Scan for the cell matching the given text and deliver its (X, Y) coordinate at center. 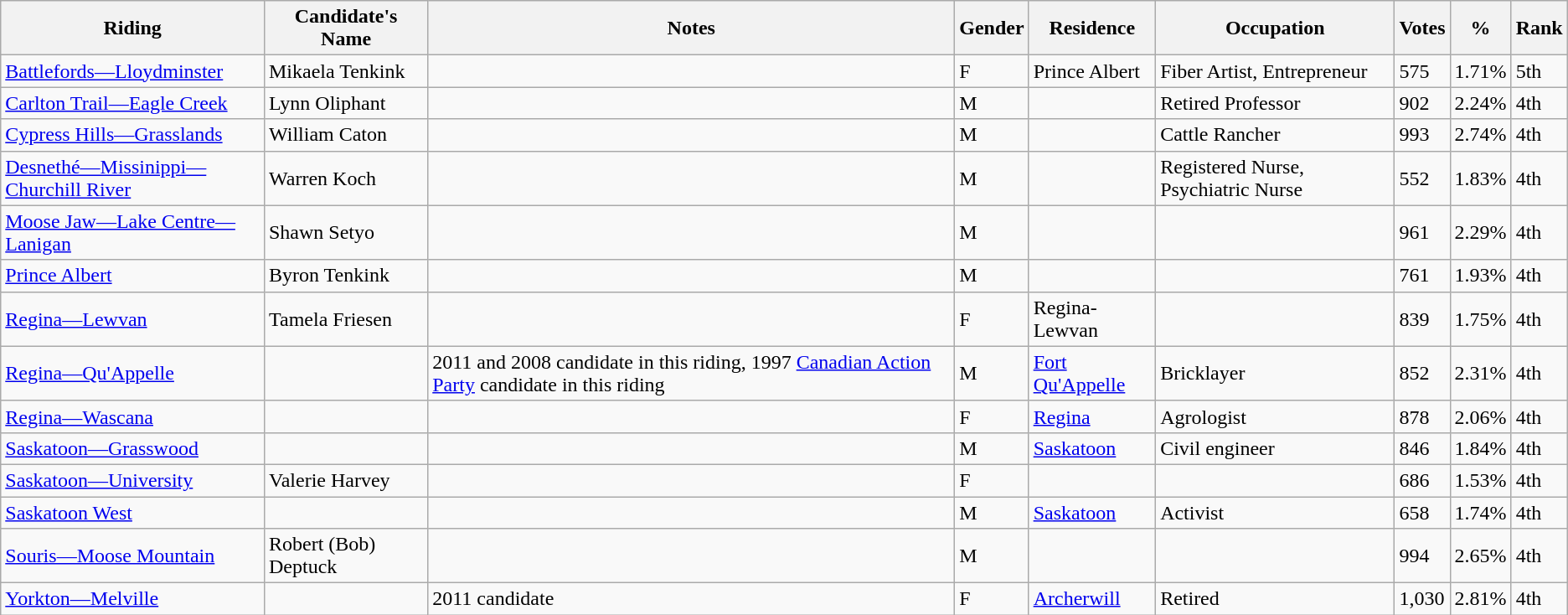
Agrologist (1275, 416)
878 (1422, 416)
1.75% (1481, 318)
2011 candidate (692, 599)
761 (1422, 276)
Regina (1092, 416)
2.74% (1481, 135)
993 (1422, 135)
Notes (692, 28)
Carlton Trail—Eagle Creek (132, 103)
2.31% (1481, 374)
Retired Professor (1275, 103)
Regina—Qu'Appelle (132, 374)
Robert (Bob) Deptuck (345, 556)
852 (1422, 374)
Archerwill (1092, 599)
994 (1422, 556)
Souris—Moose Mountain (132, 556)
Retired (1275, 599)
% (1481, 28)
Regina-Lewvan (1092, 318)
Tamela Friesen (345, 318)
5th (1540, 71)
Saskatoon—University (132, 480)
Occupation (1275, 28)
Lynn Oliphant (345, 103)
2.24% (1481, 103)
658 (1422, 512)
Cattle Rancher (1275, 135)
1.84% (1481, 448)
Votes (1422, 28)
Civil engineer (1275, 448)
Regina—Wascana (132, 416)
961 (1422, 233)
1.74% (1481, 512)
Shawn Setyo (345, 233)
2.06% (1481, 416)
Candidate's Name (345, 28)
Desnethé—Missinippi—Churchill River (132, 178)
Battlefords—Lloydminster (132, 71)
1.93% (1481, 276)
Valerie Harvey (345, 480)
Residence (1092, 28)
William Caton (345, 135)
1.83% (1481, 178)
Regina—Lewvan (132, 318)
Saskatoon—Grasswood (132, 448)
686 (1422, 480)
Warren Koch (345, 178)
2011 and 2008 candidate in this riding, 1997 Canadian Action Party candidate in this riding (692, 374)
Gender (992, 28)
575 (1422, 71)
2.29% (1481, 233)
846 (1422, 448)
1,030 (1422, 599)
Riding (132, 28)
Activist (1275, 512)
552 (1422, 178)
Fort Qu'Appelle (1092, 374)
2.81% (1481, 599)
839 (1422, 318)
Fiber Artist, Entrepreneur (1275, 71)
Mikaela Tenkink (345, 71)
1.71% (1481, 71)
Rank (1540, 28)
Registered Nurse, Psychiatric Nurse (1275, 178)
Byron Tenkink (345, 276)
Moose Jaw—Lake Centre—Lanigan (132, 233)
Saskatoon West (132, 512)
1.53% (1481, 480)
Cypress Hills—Grasslands (132, 135)
Yorkton—Melville (132, 599)
2.65% (1481, 556)
Bricklayer (1275, 374)
902 (1422, 103)
